Search for the cell housing the specified text and yield its [X, Y] center coordinate. 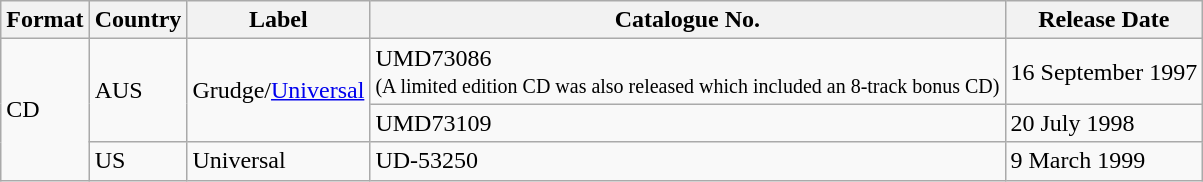
Country [138, 20]
9 March 1999 [1104, 161]
CD [45, 110]
AUS [138, 90]
UMD73109 [688, 123]
16 September 1997 [1104, 72]
UMD73086 (A limited edition CD was also released which included an 8-track bonus CD) [688, 72]
20 July 1998 [1104, 123]
Label [278, 20]
Format [45, 20]
Catalogue No. [688, 20]
Universal [278, 161]
US [138, 161]
Release Date [1104, 20]
UD-53250 [688, 161]
Grudge/Universal [278, 90]
